Return the [X, Y] coordinate for the center point of the cell that contains the specified text.  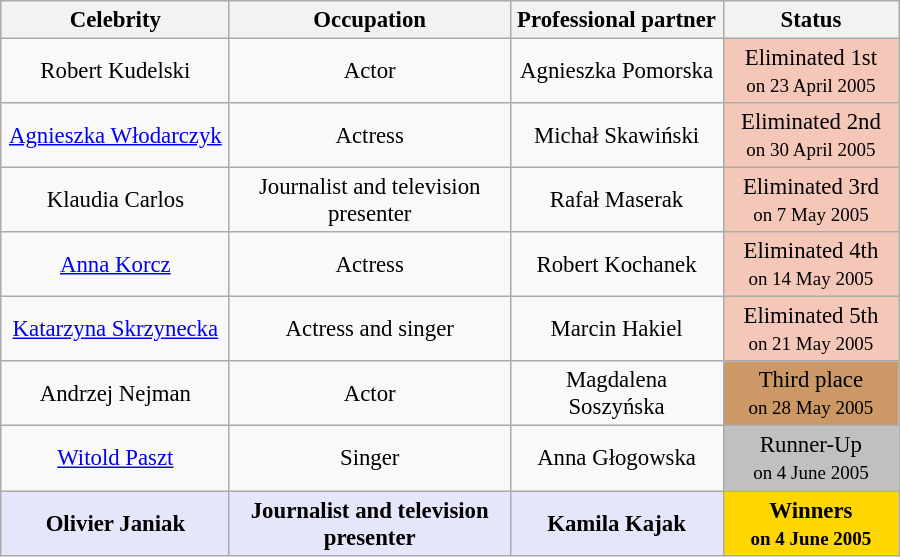
Witold Paszt [115, 458]
Singer [370, 458]
Eliminated 4thon 14 May 2005 [811, 264]
Eliminated 3rdon 7 May 2005 [811, 200]
Eliminated 1ston 23 April 2005 [811, 70]
Katarzyna Skrzynecka [115, 330]
Winnerson 4 June 2005 [811, 522]
Robert Kudelski [115, 70]
Eliminated 5thon 21 May 2005 [811, 330]
Anna Głogowska [616, 458]
Status [811, 20]
Klaudia Carlos [115, 200]
Anna Korcz [115, 264]
Andrzej Nejman [115, 394]
Kamila Kajak [616, 522]
Robert Kochanek [616, 264]
Marcin Hakiel [616, 330]
Occupation [370, 20]
Celebrity [115, 20]
Agnieszka Włodarczyk [115, 136]
Rafał Maserak [616, 200]
Third placeon 28 May 2005 [811, 394]
Runner-Upon 4 June 2005 [811, 458]
Michał Skawiński [616, 136]
Magdalena Soszyńska [616, 394]
Agnieszka Pomorska [616, 70]
Actress and singer [370, 330]
Professional partner [616, 20]
Olivier Janiak [115, 522]
Eliminated 2ndon 30 April 2005 [811, 136]
